Provide the [x, y] coordinate of the cell's center where the given text is located.  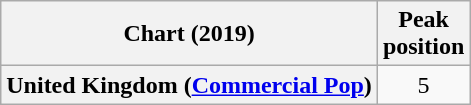
5 [423, 85]
Peakposition [423, 34]
United Kingdom (Commercial Pop) [190, 85]
Chart (2019) [190, 34]
